Detect which cell encompasses the target text, then output its [X, Y] center coordinate. 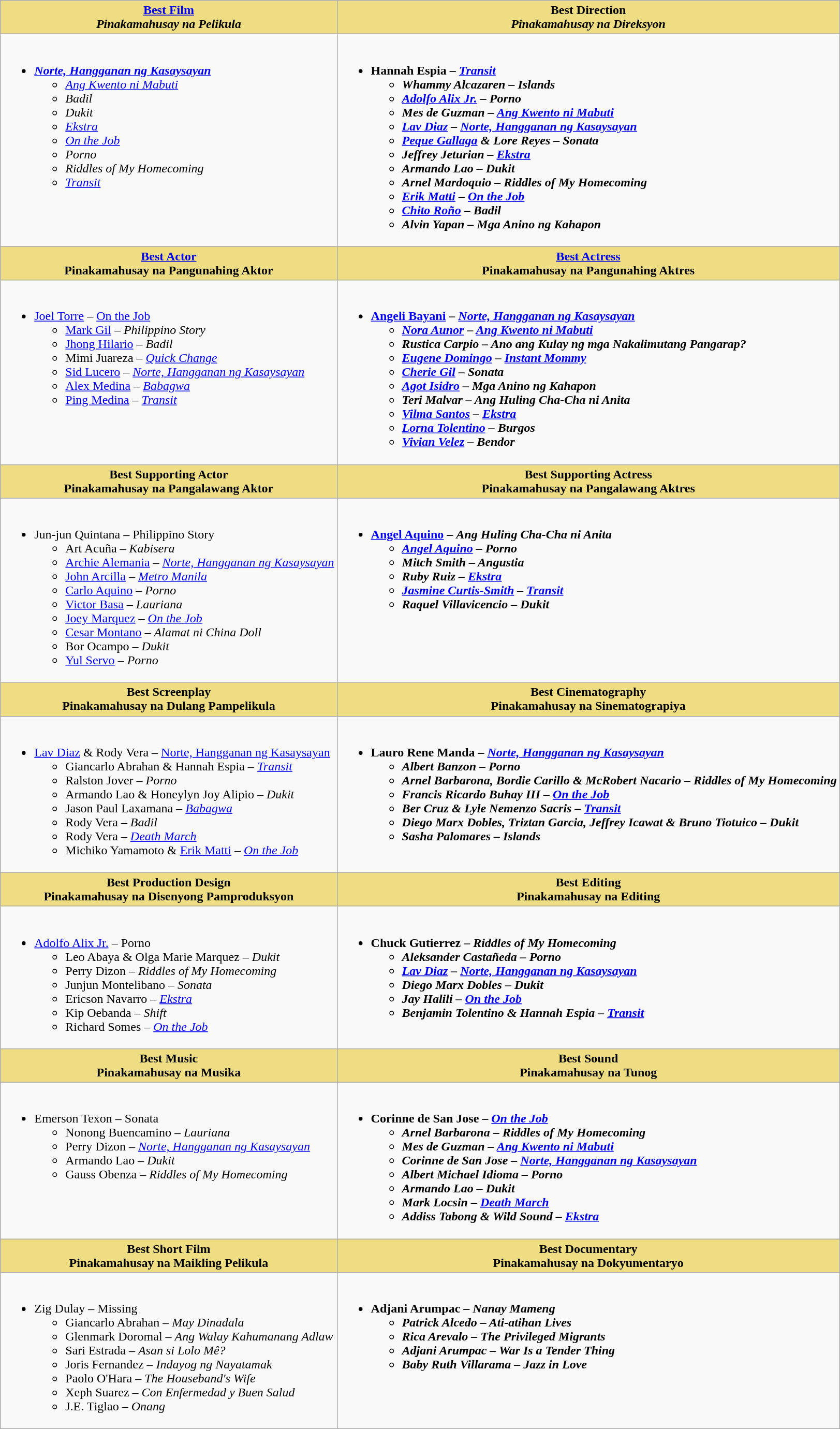
Best EditingPinakamahusay na Editing [588, 890]
Norte, Hangganan ng KasaysayanAng Kwento ni MabutiBadilDukitEkstraOn the JobPornoRiddles of My HomecomingTransit [169, 140]
Best DirectionPinakamahusay na Direksyon [588, 18]
Best ActorPinakamahusay na Pangunahing Aktor [169, 263]
Best SoundPinakamahusay na Tunog [588, 1066]
Best Supporting ActressPinakamahusay na Pangalawang Aktres [588, 482]
Best FilmPinakamahusay na Pelikula [169, 18]
Best Supporting ActorPinakamahusay na Pangalawang Aktor [169, 482]
Best MusicPinakamahusay na Musika [169, 1066]
Best Production DesignPinakamahusay na Disenyong Pamproduksyon [169, 890]
Best DocumentaryPinakamahusay na Dokyumentaryo [588, 1255]
Best ActressPinakamahusay na Pangunahing Aktres [588, 263]
Best CinematographyPinakamahusay na Sinematograpiya [588, 699]
Best ScreenplayPinakamahusay na Dulang Pampelikula [169, 699]
Best Short FilmPinakamahusay na Maikling Pelikula [169, 1255]
